Detect which cell encompasses the target text, then output its (x, y) center coordinate. 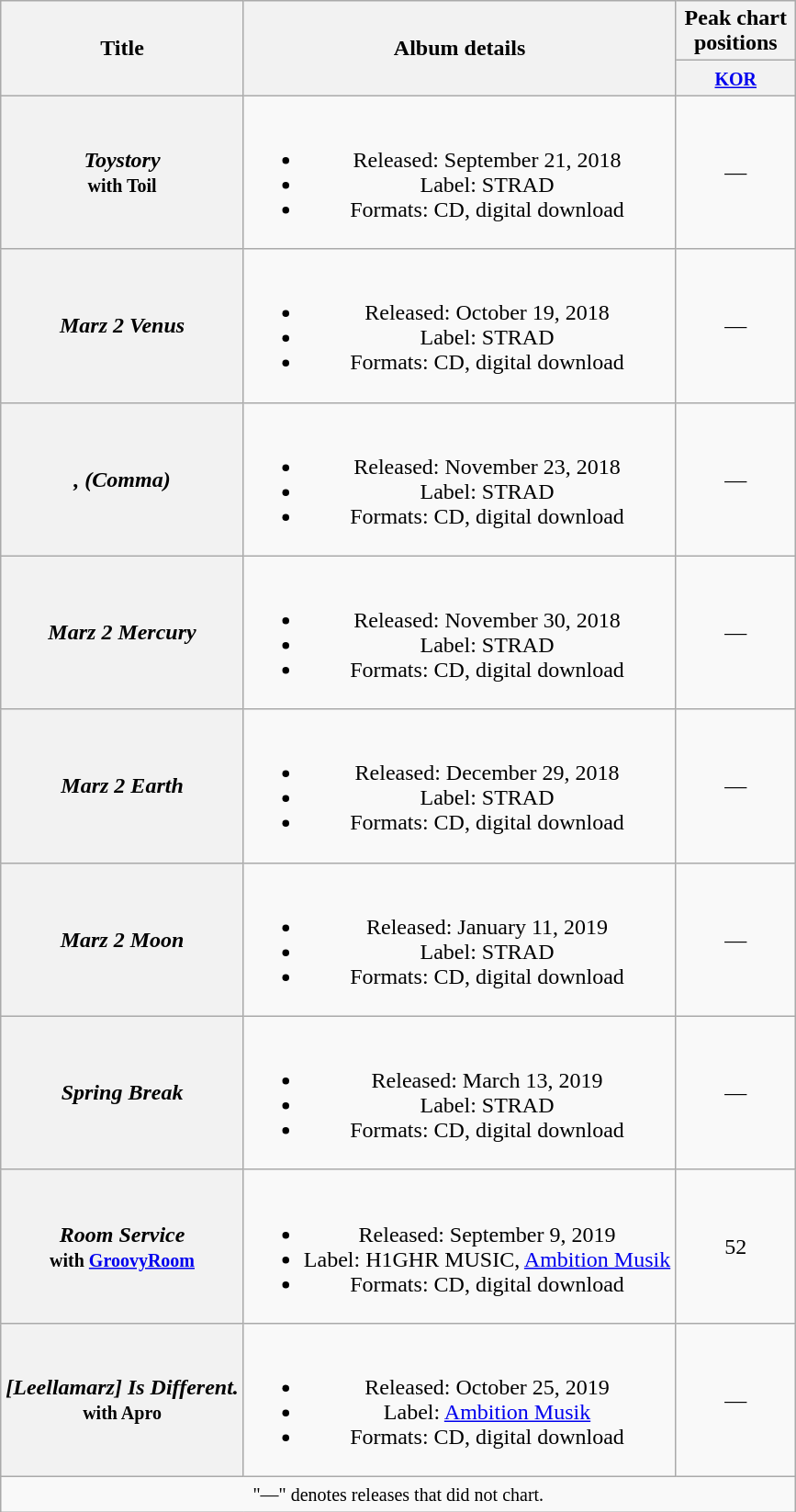
Marz 2 Earth (123, 786)
Released: November 30, 2018Label: STRADFormats: CD, digital download (459, 632)
Released: November 23, 2018Label: STRADFormats: CD, digital download (459, 480)
Released: December 29, 2018Label: STRADFormats: CD, digital download (459, 786)
Released: October 19, 2018Label: STRADFormats: CD, digital download (459, 325)
KOR (736, 78)
"—" denotes releases that did not chart. (398, 1494)
Released: January 11, 2019Label: STRADFormats: CD, digital download (459, 939)
Album details (459, 48)
Released: March 13, 2019Label: STRADFormats: CD, digital download (459, 1093)
Marz 2 Mercury (123, 632)
[Leellamarz] Is Different.with Apro (123, 1400)
Released: September 21, 2018Label: STRADFormats: CD, digital download (459, 173)
52 (736, 1246)
Room Servicewith GroovyRoom (123, 1246)
Marz 2 Venus (123, 325)
Released: October 25, 2019Label: Ambition MusikFormats: CD, digital download (459, 1400)
Title (123, 48)
, (Comma) (123, 480)
Toystory with Toil (123, 173)
Spring Break (123, 1093)
Marz 2 Moon (123, 939)
Peak chart positions (736, 31)
Released: September 9, 2019Label: H1GHR MUSIC, Ambition MusikFormats: CD, digital download (459, 1246)
